Provide the [x, y] coordinate of the cell's center where the given text is located.  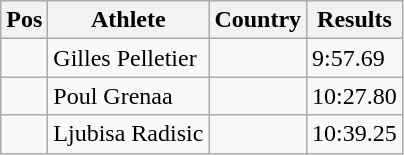
9:57.69 [355, 58]
10:39.25 [355, 134]
Poul Grenaa [128, 96]
Athlete [128, 20]
Pos [24, 20]
10:27.80 [355, 96]
Country [258, 20]
Ljubisa Radisic [128, 134]
Results [355, 20]
Gilles Pelletier [128, 58]
